Scan for the cell matching the given text and deliver its (X, Y) coordinate at center. 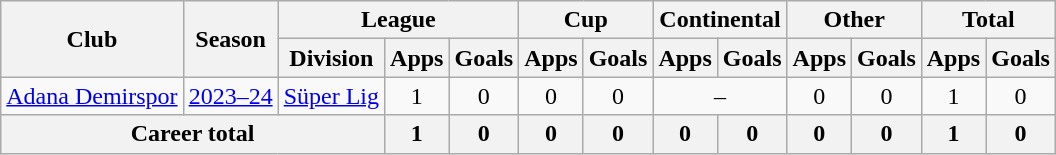
Career total (193, 134)
League (398, 20)
Division (331, 58)
Club (92, 39)
2023–24 (230, 96)
Cup (586, 20)
Total (988, 20)
Adana Demirspor (92, 96)
– (720, 96)
Continental (720, 20)
Other (854, 20)
Season (230, 39)
Süper Lig (331, 96)
